Detect which cell encompasses the target text, then output its [X, Y] center coordinate. 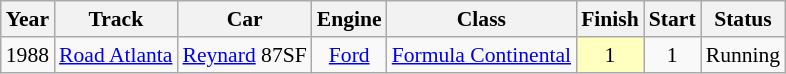
Running [743, 55]
Reynard 87SF [244, 55]
Road Atlanta [116, 55]
Formula Continental [482, 55]
Ford [350, 55]
Class [482, 19]
1988 [28, 55]
Engine [350, 19]
Year [28, 19]
Start [672, 19]
Status [743, 19]
Car [244, 19]
Track [116, 19]
Finish [610, 19]
